Extract the [x, y] coordinate from the center of the cell holding the provided text.  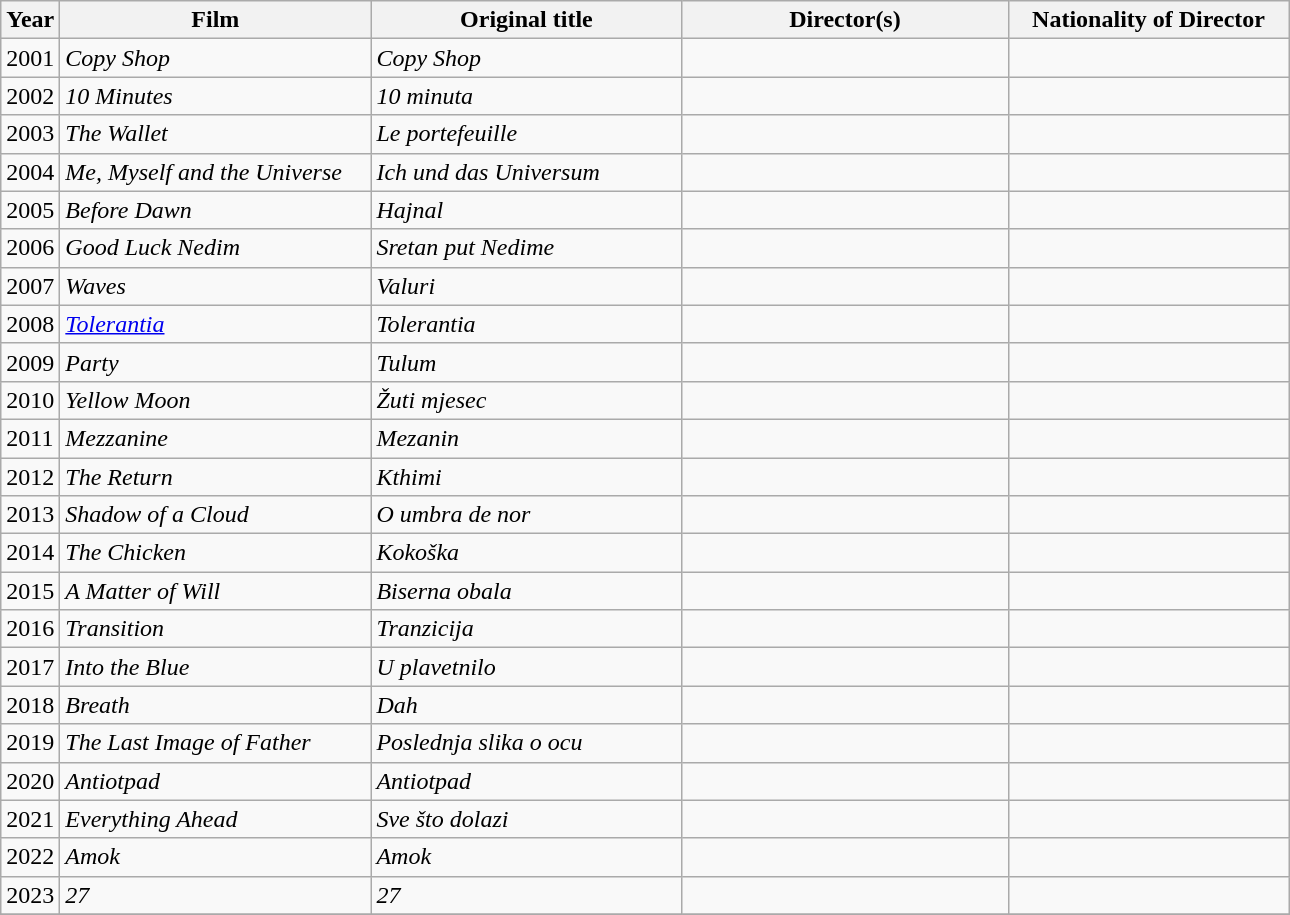
2023 [30, 895]
2006 [30, 248]
Žuti mjesec [526, 400]
Mezzanine [216, 438]
Into the Blue [216, 667]
2020 [30, 781]
2005 [30, 210]
Kokoška [526, 553]
2017 [30, 667]
2019 [30, 743]
Shadow of a Cloud [216, 515]
The Last Image of Father [216, 743]
2007 [30, 286]
Before Dawn [216, 210]
Year [30, 20]
U plavetnilo [526, 667]
Biserna obala [526, 591]
2010 [30, 400]
Waves [216, 286]
The Return [216, 477]
Director(s) [845, 20]
Original title [526, 20]
2003 [30, 134]
Ich und das Universum [526, 172]
Transition [216, 629]
Me, Myself and the Universe [216, 172]
Hajnal [526, 210]
Sretan put Nedime [526, 248]
2018 [30, 705]
2016 [30, 629]
Tranzicija [526, 629]
2014 [30, 553]
2008 [30, 324]
2001 [30, 58]
2011 [30, 438]
2009 [30, 362]
Le portefeuille [526, 134]
Good Luck Nedim [216, 248]
Film [216, 20]
10 Minutes [216, 96]
Yellow Moon [216, 400]
Kthimi [526, 477]
Nationality of Director [1148, 20]
2015 [30, 591]
Party [216, 362]
2002 [30, 96]
Breath [216, 705]
Tulum [526, 362]
2004 [30, 172]
2013 [30, 515]
The Chicken [216, 553]
Poslednja slika o ocu [526, 743]
Mezanin [526, 438]
Sve što dolazi [526, 819]
Everything Ahead [216, 819]
O umbra de nor [526, 515]
Dah [526, 705]
2012 [30, 477]
Valuri [526, 286]
10 minuta [526, 96]
2022 [30, 857]
A Matter of Will [216, 591]
The Wallet [216, 134]
2021 [30, 819]
